Determine the (x, y) coordinate at the center of the cell enclosing the given text.  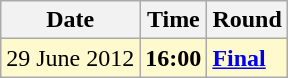
Time (174, 20)
Round (247, 20)
29 June 2012 (70, 58)
Date (70, 20)
Final (247, 58)
16:00 (174, 58)
